Locate the cell with the specified text and output its (X, Y) center coordinate. 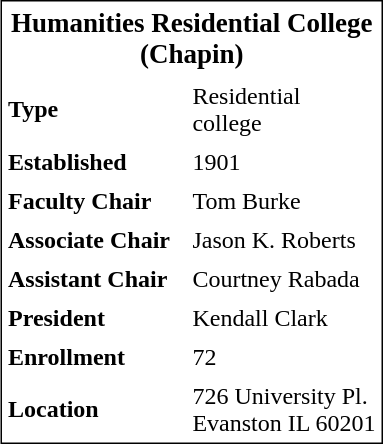
1901 (284, 162)
Established (94, 162)
Jason K. Roberts (284, 240)
Associate Chair (94, 240)
Type (94, 109)
Enrollment (94, 358)
Location (94, 409)
President (94, 318)
Assistant Chair (94, 280)
Courtney Rabada (284, 280)
Tom Burke (284, 202)
Kendall Clark (284, 318)
726 University Pl. Evanston IL 60201 (284, 409)
Residential college (284, 109)
72 (284, 358)
Humanities Residential College (Chapin) (192, 40)
Faculty Chair (94, 202)
